Pinpoint the cell where the given text exists, returning its [x, y] midpoint coordinate. 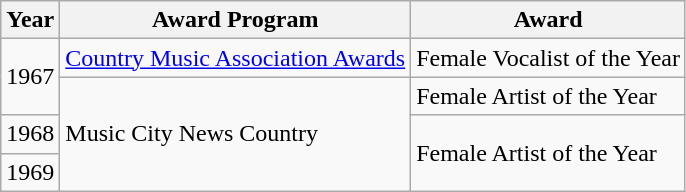
Year [30, 20]
1967 [30, 77]
Award [548, 20]
1968 [30, 134]
Female Vocalist of the Year [548, 58]
Music City News Country [236, 134]
Country Music Association Awards [236, 58]
Award Program [236, 20]
1969 [30, 172]
